Locate the cell with the specified text and output its [x, y] center coordinate. 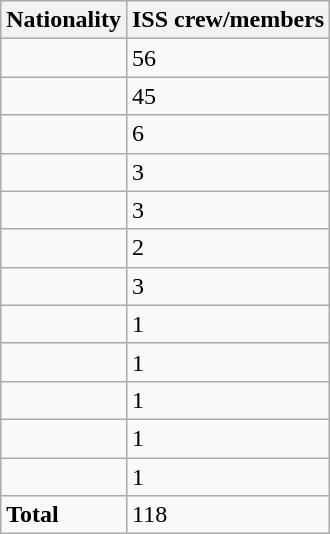
45 [228, 96]
118 [228, 515]
2 [228, 248]
ISS crew/members [228, 20]
56 [228, 58]
6 [228, 134]
Total [64, 515]
Nationality [64, 20]
